Identify which cell holds the provided text, then report its (x, y) central coordinate. 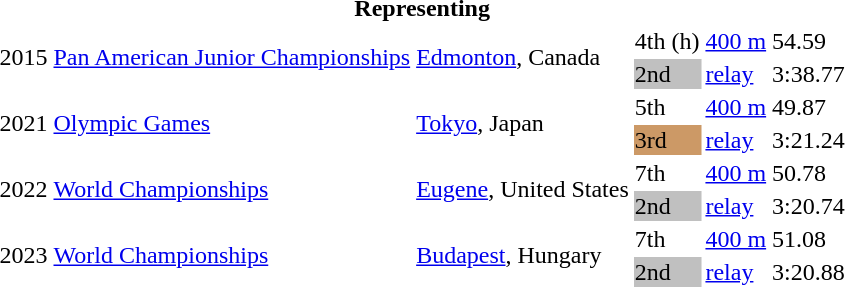
4th (h) (667, 41)
Tokyo, Japan (523, 124)
Olympic Games (232, 124)
Pan American Junior Championships (232, 58)
3rd (667, 140)
Edmonton, Canada (523, 58)
Budapest, Hungary (523, 256)
Eugene, United States (523, 190)
5th (667, 107)
